Output the [X, Y] coordinate of the center of the cell containing the given text.  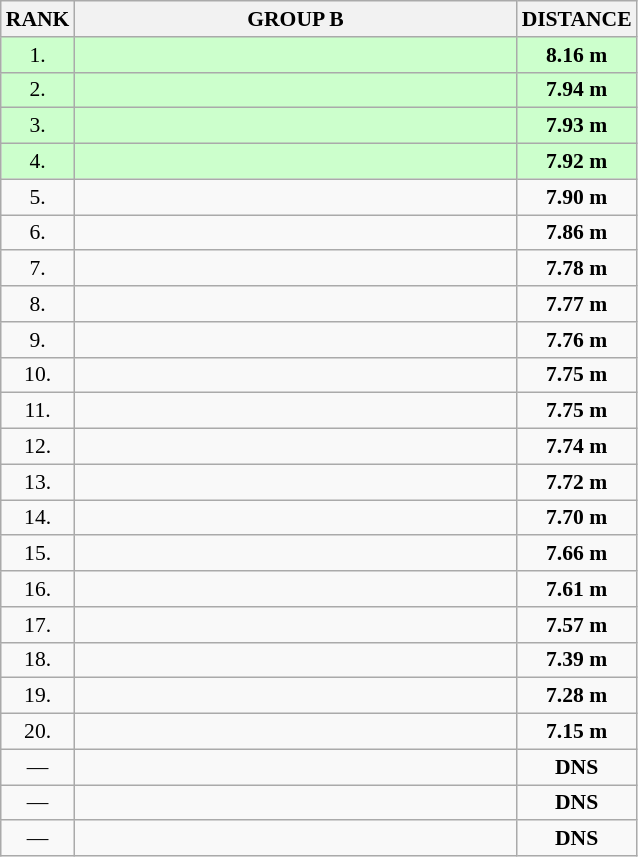
DISTANCE [577, 19]
7.76 m [577, 340]
7.28 m [577, 696]
RANK [38, 19]
7.92 m [577, 162]
7.86 m [577, 233]
20. [38, 732]
9. [38, 340]
7.90 m [577, 197]
7.78 m [577, 269]
7.66 m [577, 554]
7. [38, 269]
GROUP B [295, 19]
2. [38, 90]
7.15 m [577, 732]
7.39 m [577, 660]
10. [38, 375]
5. [38, 197]
7.93 m [577, 126]
17. [38, 625]
18. [38, 660]
7.61 m [577, 589]
6. [38, 233]
19. [38, 696]
16. [38, 589]
13. [38, 482]
7.74 m [577, 447]
12. [38, 447]
7.72 m [577, 482]
14. [38, 518]
4. [38, 162]
7.57 m [577, 625]
3. [38, 126]
7.70 m [577, 518]
7.77 m [577, 304]
15. [38, 554]
11. [38, 411]
7.94 m [577, 90]
8.16 m [577, 55]
8. [38, 304]
1. [38, 55]
